Provide the (X, Y) coordinate of the cell's center where the given text is located.  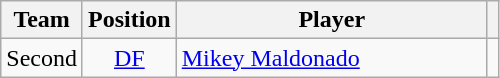
DF (129, 58)
Second (42, 58)
Player (332, 20)
Mikey Maldonado (332, 58)
Position (129, 20)
Team (42, 20)
